Return (X, Y) of the center of cell containing provided text 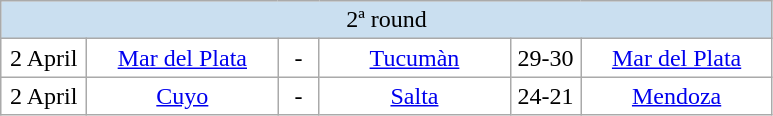
Salta (414, 96)
2ª round (386, 20)
Mendoza (676, 96)
Cuyo (182, 96)
29-30 (546, 58)
24-21 (546, 96)
Tucumàn (414, 58)
